Locate the cell with the specified text and output its [x, y] center coordinate. 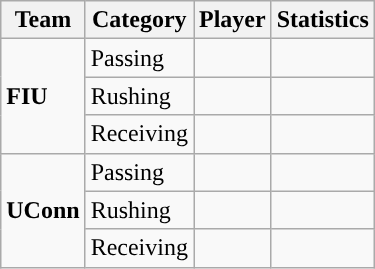
Player [233, 20]
Statistics [322, 20]
FIU [43, 96]
Category [139, 20]
Team [43, 20]
UConn [43, 210]
